From the cell containing the given text, extract its center point as (X, Y) coordinate. 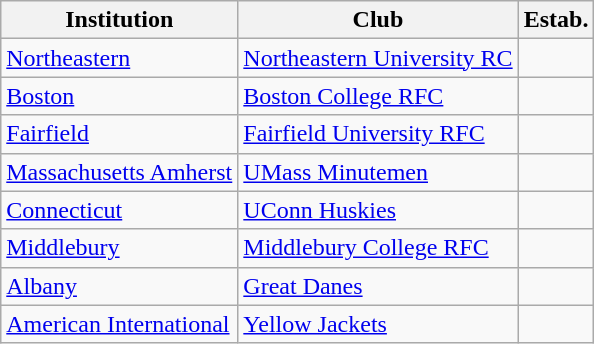
Connecticut (120, 210)
Fairfield (120, 134)
Club (378, 20)
Estab. (556, 20)
Northeastern University RC (378, 58)
UMass Minutemen (378, 172)
Middlebury (120, 248)
Boston (120, 96)
Northeastern (120, 58)
Yellow Jackets (378, 324)
Middlebury College RFC (378, 248)
Albany (120, 286)
UConn Huskies (378, 210)
Fairfield University RFC (378, 134)
Institution (120, 20)
Great Danes (378, 286)
Boston College RFC (378, 96)
American International (120, 324)
Massachusetts Amherst (120, 172)
